Pinpoint the cell where the given text exists, returning its (x, y) midpoint coordinate. 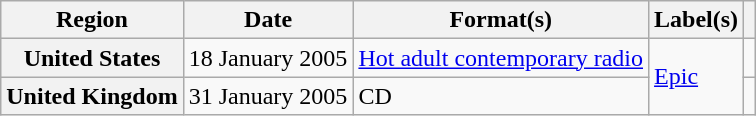
Label(s) (696, 20)
31 January 2005 (268, 96)
United States (92, 58)
Region (92, 20)
United Kingdom (92, 96)
Date (268, 20)
CD (501, 96)
Hot adult contemporary radio (501, 58)
18 January 2005 (268, 58)
Epic (696, 77)
Format(s) (501, 20)
